Determine the [x, y] coordinate at the center of the cell enclosing the given text.  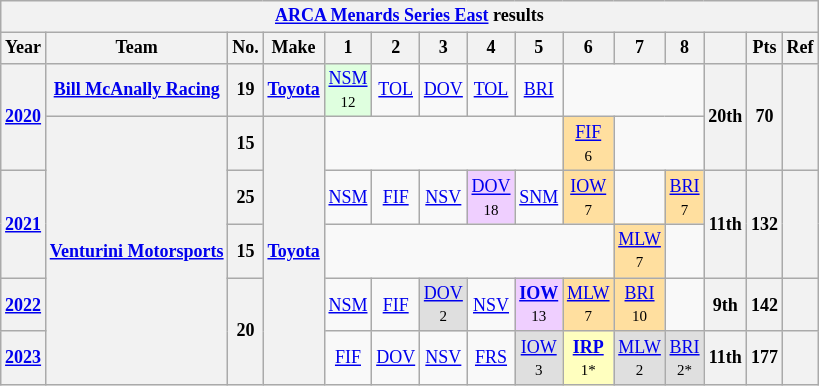
177 [765, 358]
8 [684, 48]
19 [246, 90]
Ref [800, 48]
2023 [24, 358]
FRS [491, 358]
IOW3 [539, 358]
Year [24, 48]
No. [246, 48]
MLW2 [640, 358]
132 [765, 224]
2021 [24, 224]
3 [444, 48]
Pts [765, 48]
DOV18 [491, 197]
Team [136, 48]
2020 [24, 116]
BRI10 [640, 305]
20th [726, 116]
BRI7 [684, 197]
IOW13 [539, 305]
IRP1* [588, 358]
FIF6 [588, 144]
25 [246, 197]
20 [246, 332]
5 [539, 48]
BRI2* [684, 358]
SNM [539, 197]
2 [396, 48]
DOV2 [444, 305]
6 [588, 48]
7 [640, 48]
9th [726, 305]
BRI [539, 90]
2022 [24, 305]
ARCA Menards Series East results [410, 16]
Make [294, 48]
IOW7 [588, 197]
70 [765, 116]
Venturini Motorsports [136, 251]
1 [348, 48]
142 [765, 305]
NSM12 [348, 90]
4 [491, 48]
Bill McAnally Racing [136, 90]
